From the cell containing the given text, extract its center point as [X, Y] coordinate. 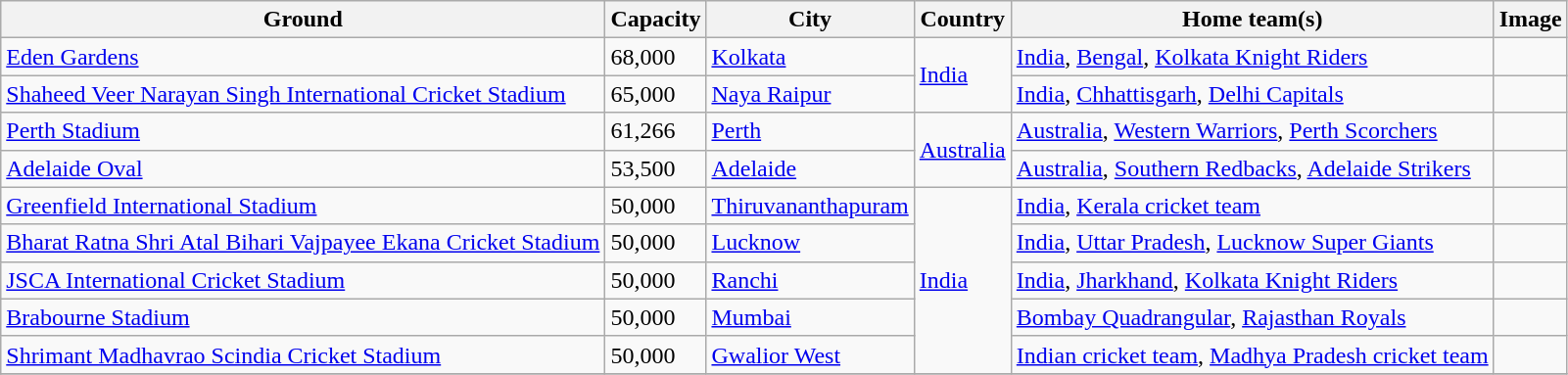
Lucknow [810, 243]
City [810, 20]
Perth Stadium [304, 131]
Brabourne Stadium [304, 317]
Shrimant Madhavrao Scindia Cricket Stadium [304, 354]
India, Kerala cricket team [1252, 206]
Kolkata [810, 57]
India, Chhattisgarh, Delhi Capitals [1252, 94]
Mumbai [810, 317]
Naya Raipur [810, 94]
65,000 [656, 94]
68,000 [656, 57]
Australia [962, 150]
61,266 [656, 131]
Australia, Western Warriors, Perth Scorchers [1252, 131]
Greenfield International Stadium [304, 206]
Shaheed Veer Narayan Singh International Cricket Stadium [304, 94]
India, Jharkhand, Kolkata Knight Riders [1252, 280]
Home team(s) [1252, 20]
JSCA International Cricket Stadium [304, 280]
Bombay Quadrangular, Rajasthan Royals [1252, 317]
Capacity [656, 20]
Australia, Southern Redbacks, Adelaide Strikers [1252, 168]
Adelaide Oval [304, 168]
Perth [810, 131]
53,500 [656, 168]
Eden Gardens [304, 57]
Ground [304, 20]
India, Uttar Pradesh, Lucknow Super Giants [1252, 243]
Image [1530, 20]
Indian cricket team, Madhya Pradesh cricket team [1252, 354]
Bharat Ratna Shri Atal Bihari Vajpayee Ekana Cricket Stadium [304, 243]
Ranchi [810, 280]
Country [962, 20]
Adelaide [810, 168]
Gwalior West [810, 354]
Thiruvananthapuram [810, 206]
India, Bengal, Kolkata Knight Riders [1252, 57]
